Search for the cell housing the specified text and yield its [x, y] center coordinate. 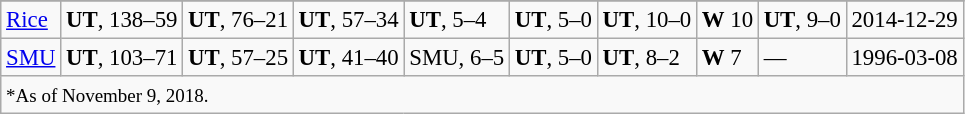
— [802, 58]
2014-12-29 [904, 20]
UT, 5–4 [457, 20]
W 7 [727, 58]
SMU, 6–5 [457, 58]
UT, 9–0 [802, 20]
UT, 41–40 [348, 58]
UT, 8–2 [646, 58]
UT, 10–0 [646, 20]
UT, 138–59 [122, 20]
UT, 57–34 [348, 20]
UT, 103–71 [122, 58]
UT, 76–21 [238, 20]
1996-03-08 [904, 58]
UT, 57–25 [238, 58]
*As of November 9, 2018. [482, 95]
SMU [31, 58]
Rice [31, 20]
W 10 [727, 20]
